Output the [X, Y] coordinate of the center of the cell containing the given text.  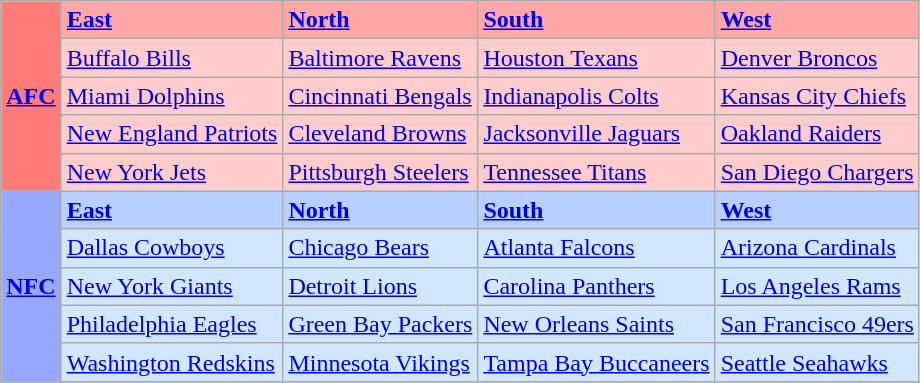
Dallas Cowboys [172, 248]
Minnesota Vikings [380, 362]
New York Giants [172, 286]
New England Patriots [172, 134]
Tennessee Titans [596, 172]
Cleveland Browns [380, 134]
Arizona Cardinals [817, 248]
Cincinnati Bengals [380, 96]
Philadelphia Eagles [172, 324]
Kansas City Chiefs [817, 96]
Houston Texans [596, 58]
New Orleans Saints [596, 324]
Washington Redskins [172, 362]
Denver Broncos [817, 58]
Atlanta Falcons [596, 248]
Carolina Panthers [596, 286]
New York Jets [172, 172]
Baltimore Ravens [380, 58]
AFC [31, 96]
Los Angeles Rams [817, 286]
Oakland Raiders [817, 134]
Miami Dolphins [172, 96]
San Francisco 49ers [817, 324]
Detroit Lions [380, 286]
Buffalo Bills [172, 58]
Tampa Bay Buccaneers [596, 362]
Green Bay Packers [380, 324]
Pittsburgh Steelers [380, 172]
Indianapolis Colts [596, 96]
NFC [31, 286]
San Diego Chargers [817, 172]
Chicago Bears [380, 248]
Seattle Seahawks [817, 362]
Jacksonville Jaguars [596, 134]
